Search for the cell housing the specified text and yield its [x, y] center coordinate. 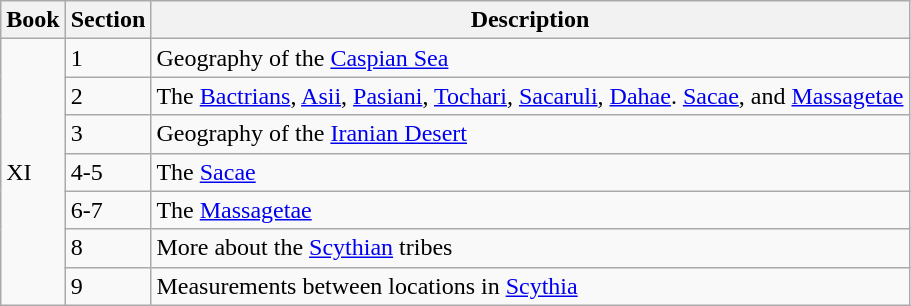
XI [33, 172]
Geography of the Iranian Desert [530, 134]
9 [108, 286]
1 [108, 58]
Book [33, 20]
The Massagetae [530, 210]
The Sacae [530, 172]
Description [530, 20]
8 [108, 248]
Measurements between locations in Scythia [530, 286]
Section [108, 20]
The Bactrians, Asii, Pasiani, Tochari, Sacaruli, Dahae. Sacae, and Massagetae [530, 96]
2 [108, 96]
Geography of the Caspian Sea [530, 58]
More about the Scythian tribes [530, 248]
6-7 [108, 210]
3 [108, 134]
4-5 [108, 172]
